From the cell containing the given text, extract its center point as [X, Y] coordinate. 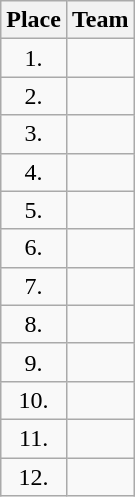
Team [100, 20]
8. [34, 324]
1. [34, 58]
5. [34, 210]
4. [34, 172]
Place [34, 20]
7. [34, 286]
3. [34, 134]
6. [34, 248]
12. [34, 477]
9. [34, 362]
11. [34, 438]
2. [34, 96]
10. [34, 400]
